Output the (X, Y) coordinate of the center of the cell containing the given text.  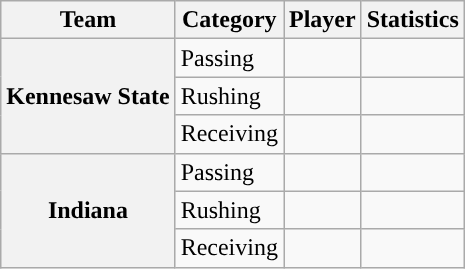
Statistics (412, 20)
Kennesaw State (88, 96)
Team (88, 20)
Player (323, 20)
Category (229, 20)
Indiana (88, 210)
